Identify which cell holds the provided text, then report its [X, Y] central coordinate. 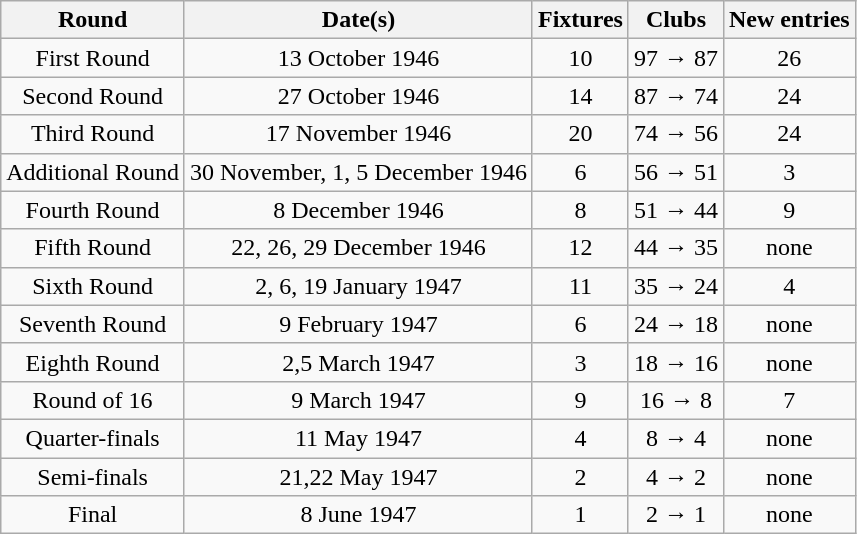
Additional Round [93, 172]
8 [580, 210]
11 [580, 286]
13 October 1946 [358, 58]
9 February 1947 [358, 324]
35 → 24 [676, 286]
8 → 4 [676, 438]
New entries [789, 20]
1 [580, 515]
Seventh Round [93, 324]
74 → 56 [676, 134]
9 March 1947 [358, 400]
51 → 44 [676, 210]
8 June 1947 [358, 515]
56 → 51 [676, 172]
14 [580, 96]
Semi-finals [93, 477]
Quarter-finals [93, 438]
Fourth Round [93, 210]
7 [789, 400]
First Round [93, 58]
18 → 16 [676, 362]
2,5 March 1947 [358, 362]
20 [580, 134]
26 [789, 58]
12 [580, 248]
22, 26, 29 December 1946 [358, 248]
Date(s) [358, 20]
Final [93, 515]
2, 6, 19 January 1947 [358, 286]
30 November, 1, 5 December 1946 [358, 172]
8 December 1946 [358, 210]
Round of 16 [93, 400]
Fifth Round [93, 248]
Round [93, 20]
24 → 18 [676, 324]
11 May 1947 [358, 438]
Sixth Round [93, 286]
16 → 8 [676, 400]
Third Round [93, 134]
2 → 1 [676, 515]
87 → 74 [676, 96]
Fixtures [580, 20]
10 [580, 58]
27 October 1946 [358, 96]
44 → 35 [676, 248]
21,22 May 1947 [358, 477]
97 → 87 [676, 58]
Clubs [676, 20]
Second Round [93, 96]
4 → 2 [676, 477]
17 November 1946 [358, 134]
2 [580, 477]
Eighth Round [93, 362]
